Return (X, Y) of the center of cell containing provided text 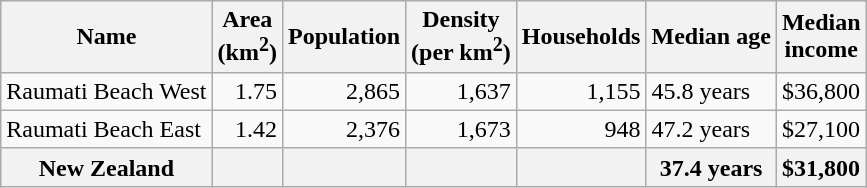
1,155 (581, 91)
$36,800 (821, 91)
Area(km2) (247, 37)
Name (106, 37)
Medianincome (821, 37)
1.42 (247, 129)
2,865 (344, 91)
Raumati Beach West (106, 91)
1,637 (462, 91)
45.8 years (711, 91)
Density(per km2) (462, 37)
47.2 years (711, 129)
Raumati Beach East (106, 129)
948 (581, 129)
$31,800 (821, 167)
Population (344, 37)
New Zealand (106, 167)
1,673 (462, 129)
Households (581, 37)
Median age (711, 37)
$27,100 (821, 129)
1.75 (247, 91)
37.4 years (711, 167)
2,376 (344, 129)
